Search for the cell housing the specified text and yield its (X, Y) center coordinate. 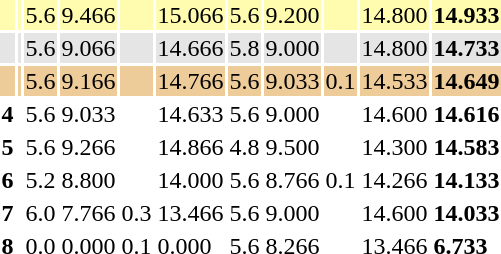
14.583 (466, 147)
4.8 (244, 147)
9.466 (88, 15)
14.133 (466, 180)
14.633 (190, 114)
14.766 (190, 81)
5.2 (40, 180)
14.000 (190, 180)
15.066 (190, 15)
6 (8, 180)
14.266 (394, 180)
14.649 (466, 81)
14.300 (394, 147)
7 (8, 213)
9.166 (88, 81)
14.933 (466, 15)
9.500 (292, 147)
13.466 (190, 213)
0.3 (136, 213)
14.533 (394, 81)
14.666 (190, 48)
7.766 (88, 213)
9.200 (292, 15)
4 (8, 114)
5.8 (244, 48)
14.733 (466, 48)
14.033 (466, 213)
8.800 (88, 180)
9.266 (88, 147)
8.766 (292, 180)
14.616 (466, 114)
14.866 (190, 147)
6.0 (40, 213)
9.066 (88, 48)
5 (8, 147)
